Output the [X, Y] coordinate of the center of the cell containing the given text.  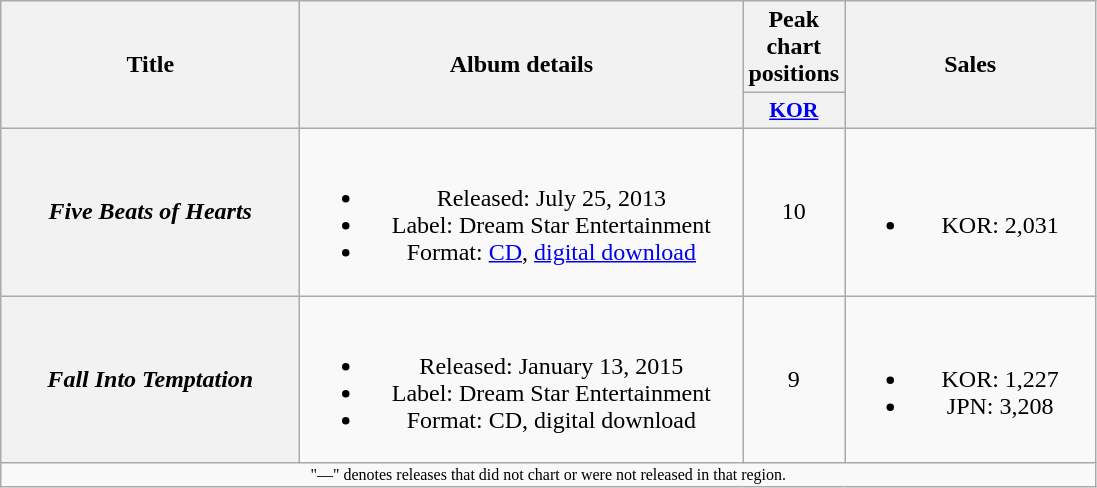
Album details [522, 65]
Released: July 25, 2013Label: Dream Star EntertainmentFormat: CD, digital download [522, 212]
Released: January 13, 2015Label: Dream Star EntertainmentFormat: CD, digital download [522, 380]
KOR: 1,227 JPN: 3,208 [970, 380]
9 [794, 380]
KOR: 2,031 [970, 212]
10 [794, 212]
Five Beats of Hearts [150, 212]
Fall Into Temptation [150, 380]
Peak chartpositions [794, 47]
Sales [970, 65]
Title [150, 65]
KOR [794, 111]
"—" denotes releases that did not chart or were not released in that region. [548, 475]
